Locate the cell with the specified text and output its [X, Y] center coordinate. 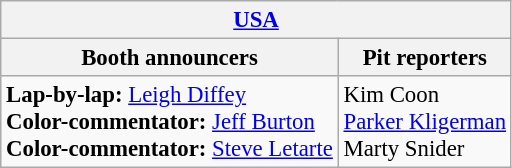
Booth announcers [170, 58]
Kim CoonParker KligermanMarty Snider [424, 122]
USA [256, 20]
Lap-by-lap: Leigh DiffeyColor-commentator: Jeff BurtonColor-commentator: Steve Letarte [170, 122]
Pit reporters [424, 58]
